Return [X, Y] of the center of cell containing provided text 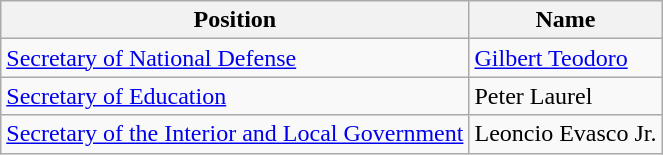
Leoncio Evasco Jr. [566, 134]
Peter Laurel [566, 96]
Secretary of National Defense [235, 58]
Gilbert Teodoro [566, 58]
Position [235, 20]
Name [566, 20]
Secretary of the Interior and Local Government [235, 134]
Secretary of Education [235, 96]
